Return [X, Y] of the center of cell containing provided text 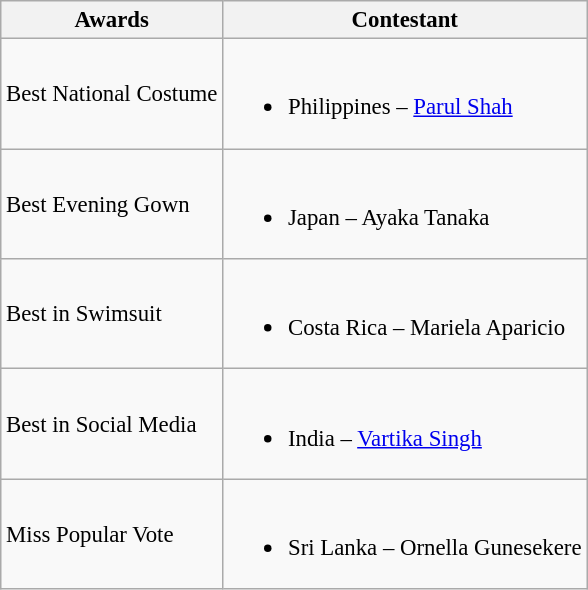
Costa Rica – Mariela Aparicio [405, 314]
Best Evening Gown [112, 204]
Awards [112, 20]
Japan – Ayaka Tanaka [405, 204]
Sri Lanka – Ornella Gunesekere [405, 534]
Contestant [405, 20]
Best National Costume [112, 94]
India – Vartika Singh [405, 424]
Philippines – Parul Shah [405, 94]
Best in Swimsuit [112, 314]
Best in Social Media [112, 424]
Miss Popular Vote [112, 534]
